Scan for the cell matching the given text and deliver its (X, Y) coordinate at center. 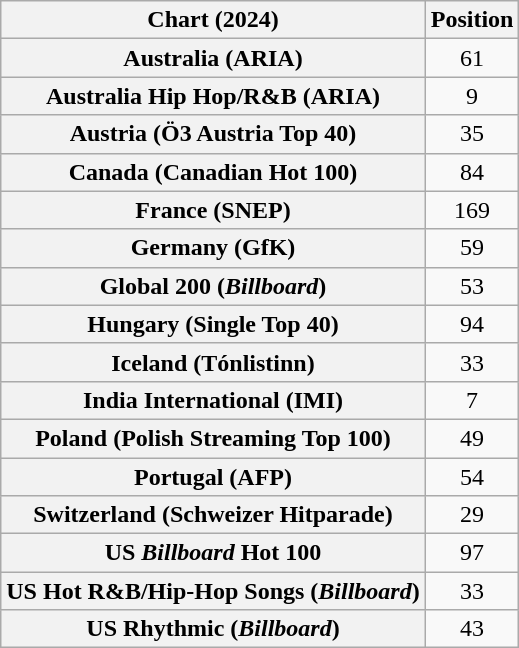
US Hot R&B/Hip-Hop Songs (Billboard) (213, 591)
India International (IMI) (213, 400)
Switzerland (Schweizer Hitparade) (213, 515)
84 (472, 172)
29 (472, 515)
US Billboard Hot 100 (213, 553)
43 (472, 629)
Hungary (Single Top 40) (213, 324)
Chart (2024) (213, 20)
53 (472, 286)
9 (472, 96)
169 (472, 210)
49 (472, 438)
59 (472, 248)
Position (472, 20)
97 (472, 553)
Germany (GfK) (213, 248)
35 (472, 134)
Iceland (Tónlistinn) (213, 362)
Canada (Canadian Hot 100) (213, 172)
7 (472, 400)
Global 200 (Billboard) (213, 286)
Portugal (AFP) (213, 477)
61 (472, 58)
Australia (ARIA) (213, 58)
54 (472, 477)
94 (472, 324)
Australia Hip Hop/R&B (ARIA) (213, 96)
Poland (Polish Streaming Top 100) (213, 438)
France (SNEP) (213, 210)
Austria (Ö3 Austria Top 40) (213, 134)
US Rhythmic (Billboard) (213, 629)
